Extract the [X, Y] coordinate from the center of the cell holding the provided text.  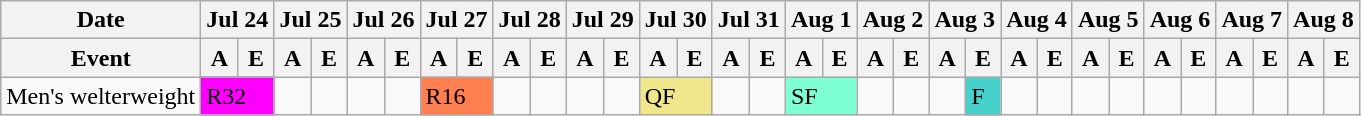
F [984, 96]
Aug 5 [1108, 20]
QF [676, 96]
Aug 3 [965, 20]
Aug 1 [821, 20]
Jul 29 [602, 20]
Jul 24 [238, 20]
Aug 6 [1180, 20]
Aug 7 [1252, 20]
Jul 28 [530, 20]
Event [101, 58]
Date [101, 20]
Jul 30 [676, 20]
Jul 27 [456, 20]
Jul 31 [748, 20]
R32 [238, 96]
SF [821, 96]
Aug 2 [893, 20]
R16 [456, 96]
Men's welterweight [101, 96]
Aug 8 [1324, 20]
Aug 4 [1037, 20]
Jul 25 [310, 20]
Jul 26 [384, 20]
